Extract the (X, Y) coordinate from the center of the cell holding the provided text.  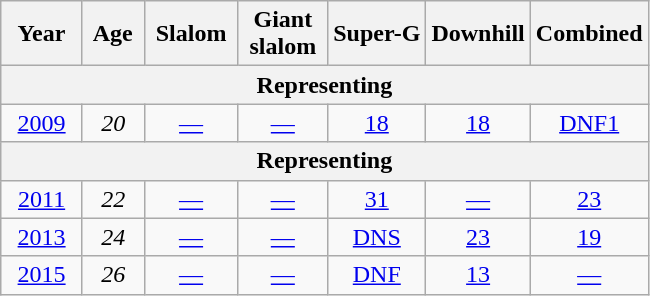
Giant slalom (283, 34)
2011 (42, 199)
2015 (42, 275)
31 (377, 199)
DNF (377, 275)
24 (113, 237)
22 (113, 199)
13 (478, 275)
Super-G (377, 34)
2009 (42, 123)
Downhill (478, 34)
Year (42, 34)
Age (113, 34)
Slalom (191, 34)
19 (589, 237)
2013 (42, 237)
26 (113, 275)
20 (113, 123)
DNF1 (589, 123)
Combined (589, 34)
DNS (377, 237)
